Output the [X, Y] coordinate of the center of the cell containing the given text.  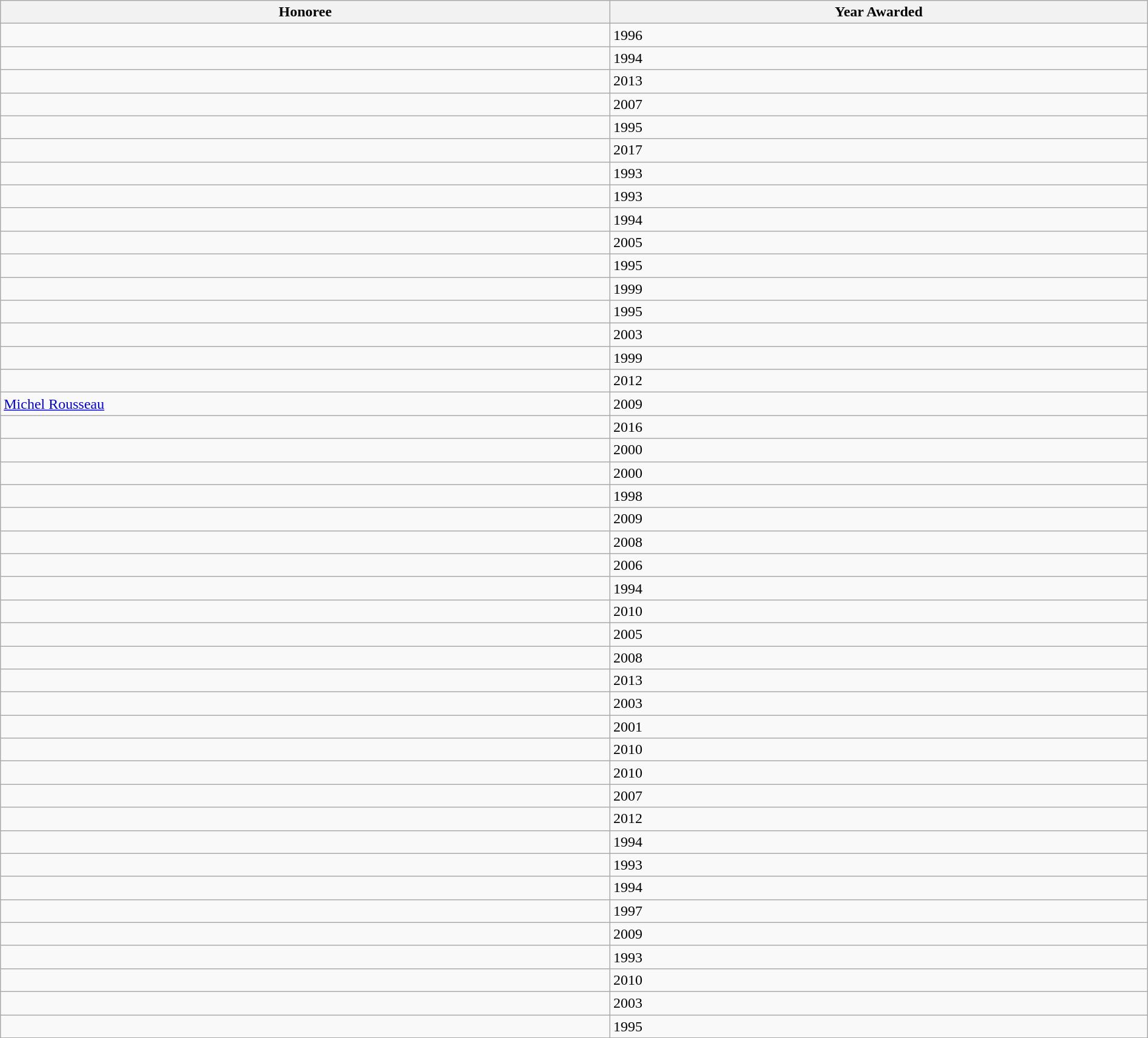
1996 [879, 35]
Honoree [305, 12]
2017 [879, 150]
1998 [879, 496]
2001 [879, 727]
Year Awarded [879, 12]
1997 [879, 911]
Michel Rousseau [305, 404]
2016 [879, 427]
2006 [879, 565]
